From the cell containing the given text, extract its center point as [x, y] coordinate. 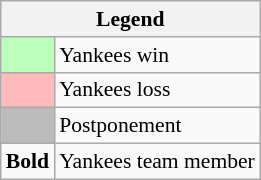
Yankees win [157, 55]
Bold [28, 162]
Legend [130, 19]
Yankees team member [157, 162]
Yankees loss [157, 90]
Postponement [157, 126]
